Capture the cell that displays the provided text and extract its [X, Y] central coordinate. 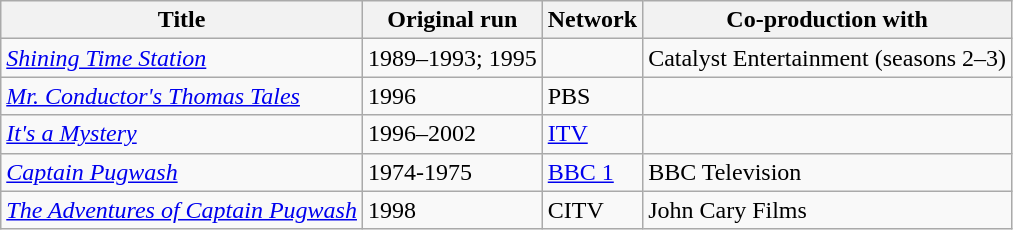
1998 [452, 210]
1996–2002 [452, 134]
Co-production with [828, 20]
Mr. Conductor's Thomas Tales [182, 96]
BBC 1 [592, 172]
PBS [592, 96]
Captain Pugwash [182, 172]
Network [592, 20]
John Cary Films [828, 210]
Shining Time Station [182, 58]
1996 [452, 96]
CITV [592, 210]
It's a Mystery [182, 134]
1974-1975 [452, 172]
Title [182, 20]
Original run [452, 20]
1989–1993; 1995 [452, 58]
The Adventures of Captain Pugwash [182, 210]
BBC Television [828, 172]
ITV [592, 134]
Catalyst Entertainment (seasons 2–3) [828, 58]
